Find where the given text appears and provide that cell's center as (X, Y) coordinate. 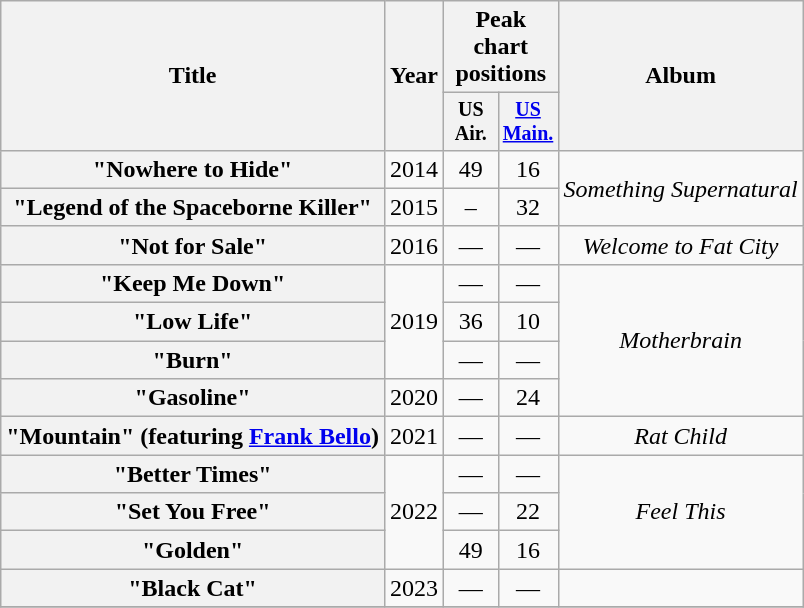
2021 (414, 436)
"Keep Me Down" (193, 283)
2016 (414, 245)
Year (414, 76)
Rat Child (680, 436)
22 (528, 512)
10 (528, 322)
"Low Life" (193, 322)
2023 (414, 588)
2019 (414, 321)
USAir. (471, 122)
"Not for Sale" (193, 245)
Album (680, 76)
– (471, 207)
"Mountain" (featuring Frank Bello) (193, 436)
"Burn" (193, 360)
"Legend of the Spaceborne Killer" (193, 207)
"Golden" (193, 550)
2020 (414, 398)
24 (528, 398)
"Gasoline" (193, 398)
"Set You Free" (193, 512)
USMain. (528, 122)
Feel This (680, 512)
36 (471, 322)
Peak chart positions (501, 47)
"Nowhere to Hide" (193, 169)
Something Supernatural (680, 188)
2015 (414, 207)
"Better Times" (193, 474)
"Black Cat" (193, 588)
Welcome to Fat City (680, 245)
Motherbrain (680, 340)
2014 (414, 169)
32 (528, 207)
Title (193, 76)
2022 (414, 512)
